For the text-containing cell, return its midpoint in [X, Y] coordinate format. 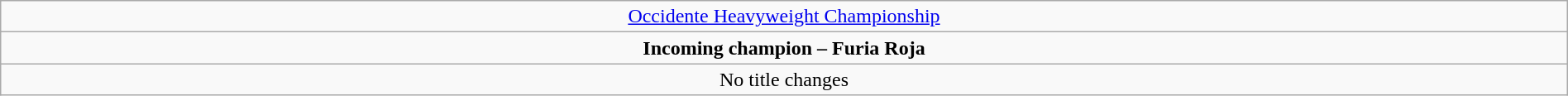
No title changes [784, 79]
Incoming champion – Furia Roja [784, 48]
Occidente Heavyweight Championship [784, 17]
